Identify which cell holds the provided text, then report its [X, Y] central coordinate. 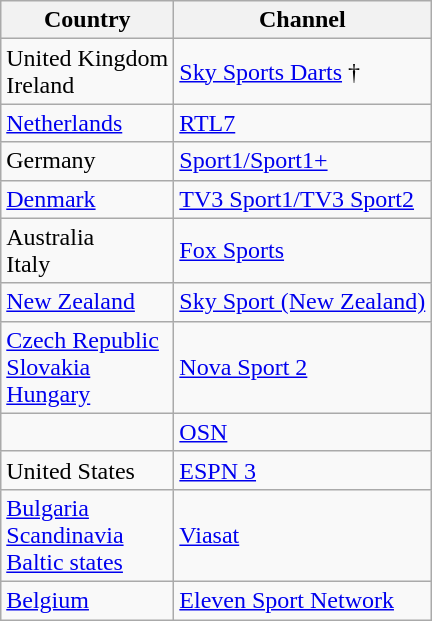
ESPN 3 [302, 470]
Sport1/Sport1+ [302, 161]
Viasat [302, 535]
New Zealand [88, 302]
Australia Italy [88, 250]
Channel [302, 20]
United States [88, 470]
Germany [88, 161]
Eleven Sport Network [302, 600]
United Kingdom Ireland [88, 72]
Country [88, 20]
TV3 Sport1/TV3 Sport2 [302, 199]
RTL7 [302, 123]
OSN [302, 432]
Sky Sports Darts † [302, 72]
BulgariaScandinaviaBaltic states [88, 535]
Belgium [88, 600]
Nova Sport 2 [302, 367]
Denmark [88, 199]
Netherlands [88, 123]
Fox Sports [302, 250]
Sky Sport (New Zealand) [302, 302]
Czech Republic Slovakia Hungary [88, 367]
